Return [X, Y] of the center of cell containing provided text 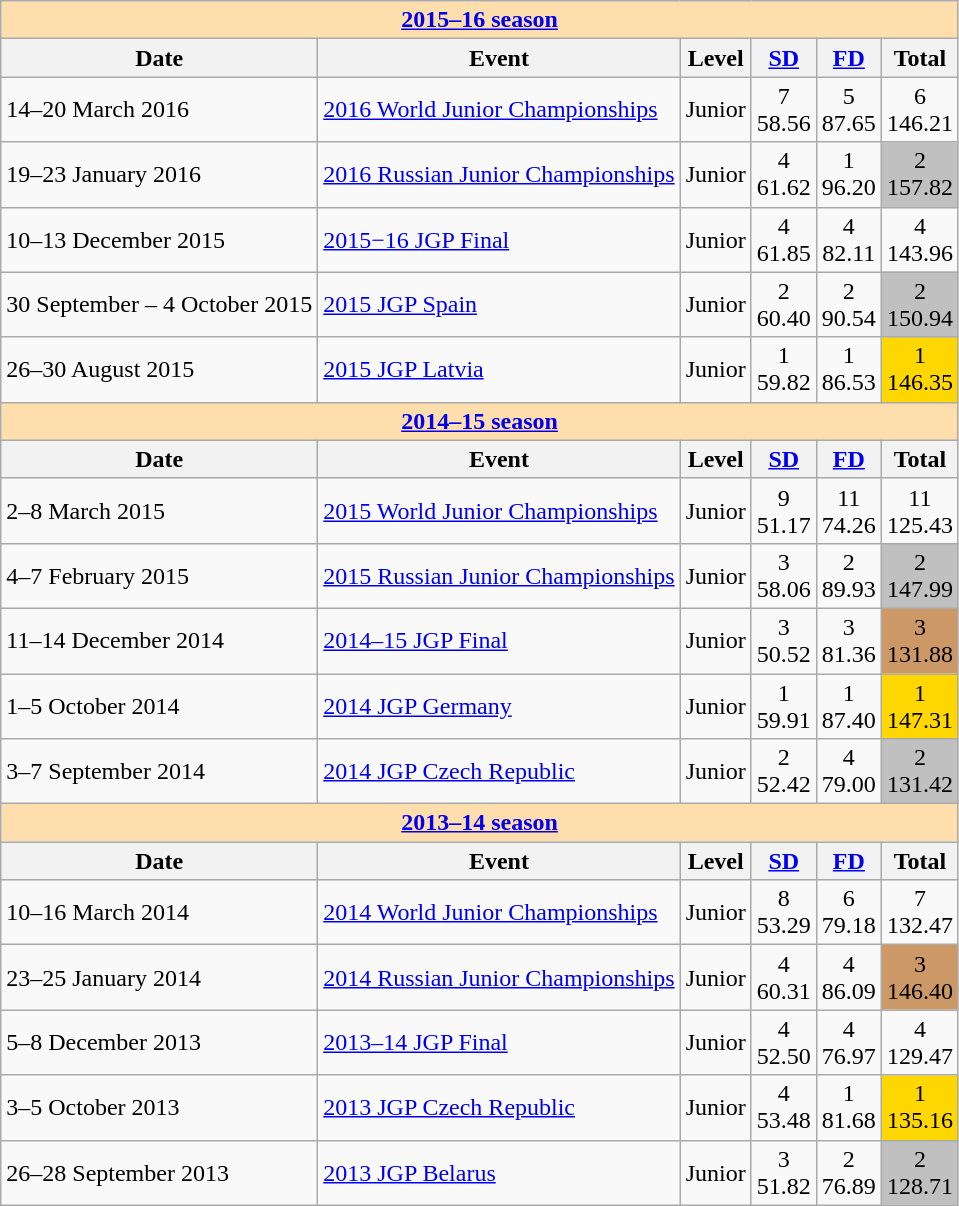
2015 JGP Spain [499, 304]
30 September – 4 October 2015 [160, 304]
19–23 January 2016 [160, 174]
4 79.00 [848, 772]
3 81.36 [848, 640]
1 96.20 [848, 174]
2 89.93 [848, 576]
2014 World Junior Championships [499, 912]
2 147.99 [920, 576]
2 60.40 [784, 304]
7 58.56 [784, 110]
26–30 August 2015 [160, 370]
2013–14 season [480, 823]
1 59.82 [784, 370]
2014 JGP Germany [499, 706]
2014–15 season [480, 421]
2 150.94 [920, 304]
3 50.52 [784, 640]
2013 JGP Belarus [499, 1172]
8 53.29 [784, 912]
2014 JGP Czech Republic [499, 772]
3–7 September 2014 [160, 772]
4 61.85 [784, 240]
14–20 March 2016 [160, 110]
2–8 March 2015 [160, 510]
2016 World Junior Championships [499, 110]
4 61.62 [784, 174]
10–16 March 2014 [160, 912]
2 157.82 [920, 174]
3–5 October 2013 [160, 1108]
1 147.31 [920, 706]
2 90.54 [848, 304]
1 86.53 [848, 370]
6 79.18 [848, 912]
1 81.68 [848, 1108]
2016 Russian Junior Championships [499, 174]
2015–16 season [480, 20]
4 86.09 [848, 978]
10–13 December 2015 [160, 240]
1 59.91 [784, 706]
1 135.16 [920, 1108]
2015 World Junior Championships [499, 510]
4 53.48 [784, 1108]
9 51.17 [784, 510]
26–28 September 2013 [160, 1172]
4 60.31 [784, 978]
23–25 January 2014 [160, 978]
4 76.97 [848, 1042]
4 143.96 [920, 240]
3 146.40 [920, 978]
3 131.88 [920, 640]
4 52.50 [784, 1042]
4–7 February 2015 [160, 576]
5 87.65 [848, 110]
2014–15 JGP Final [499, 640]
11–14 December 2014 [160, 640]
2013–14 JGP Final [499, 1042]
2 131.42 [920, 772]
1 87.40 [848, 706]
11 125.43 [920, 510]
2 52.42 [784, 772]
11 74.26 [848, 510]
3 51.82 [784, 1172]
2014 Russian Junior Championships [499, 978]
4 129.47 [920, 1042]
6 146.21 [920, 110]
7 132.47 [920, 912]
2013 JGP Czech Republic [499, 1108]
1 146.35 [920, 370]
2 76.89 [848, 1172]
2015−16 JGP Final [499, 240]
1–5 October 2014 [160, 706]
2 128.71 [920, 1172]
3 58.06 [784, 576]
5–8 December 2013 [160, 1042]
2015 Russian Junior Championships [499, 576]
2015 JGP Latvia [499, 370]
4 82.11 [848, 240]
